Locate the cell with the specified text and output its (x, y) center coordinate. 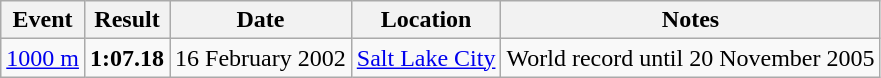
16 February 2002 (261, 58)
Date (261, 20)
Location (426, 20)
Notes (690, 20)
World record until 20 November 2005 (690, 58)
Salt Lake City (426, 58)
1:07.18 (126, 58)
Event (43, 20)
Result (126, 20)
1000 m (43, 58)
